From the cell containing the given text, extract its center point as [X, Y] coordinate. 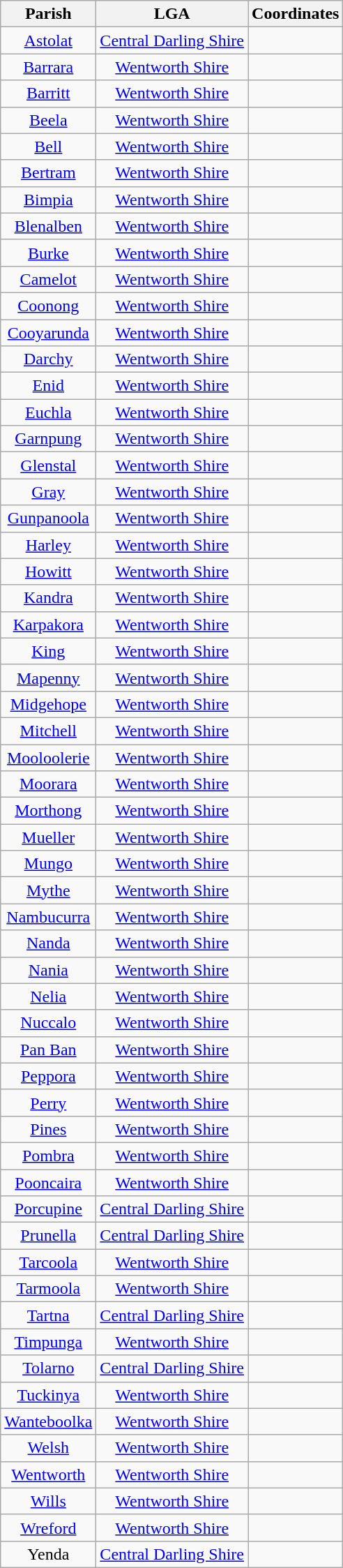
Mitchell [49, 731]
Tarcoola [49, 1262]
Pines [49, 1129]
Tuckinya [49, 1395]
Mapenny [49, 678]
Wreford [49, 1528]
LGA [172, 14]
Welsh [49, 1448]
Moorara [49, 784]
Tarmoola [49, 1289]
Enid [49, 386]
Beela [49, 120]
Barritt [49, 94]
Harley [49, 545]
Gray [49, 492]
Mythe [49, 890]
Tartna [49, 1315]
Kandra [49, 598]
Parish [49, 14]
Morthong [49, 811]
Garnpung [49, 439]
Bertram [49, 173]
Perry [49, 1103]
Wentworth [49, 1474]
Coordinates [296, 14]
Bell [49, 147]
Barrara [49, 67]
Peppora [49, 1076]
Glenstal [49, 465]
Nelia [49, 996]
Nania [49, 970]
Nanda [49, 943]
Mueller [49, 837]
Pombra [49, 1156]
Burke [49, 253]
Camelot [49, 279]
Wanteboolka [49, 1421]
King [49, 651]
Timpunga [49, 1342]
Mooloolerie [49, 757]
Porcupine [49, 1209]
Yenda [49, 1554]
Astolat [49, 40]
Pan Ban [49, 1050]
Prunella [49, 1236]
Pooncaira [49, 1183]
Euchla [49, 412]
Tolarno [49, 1368]
Gunpanoola [49, 518]
Coonong [49, 306]
Bimpia [49, 200]
Nambucurra [49, 917]
Mungo [49, 864]
Darchy [49, 359]
Howitt [49, 572]
Karpakora [49, 625]
Cooyarunda [49, 333]
Wills [49, 1501]
Blenalben [49, 226]
Midgehope [49, 704]
Nuccalo [49, 1023]
